Detect which cell encompasses the target text, then output its [x, y] center coordinate. 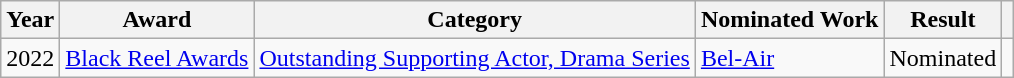
Nominated Work [790, 20]
Year [30, 20]
2022 [30, 58]
Category [474, 20]
Nominated [943, 58]
Black Reel Awards [157, 58]
Bel-Air [790, 58]
Outstanding Supporting Actor, Drama Series [474, 58]
Result [943, 20]
Award [157, 20]
